Capture the cell that displays the provided text and extract its [x, y] central coordinate. 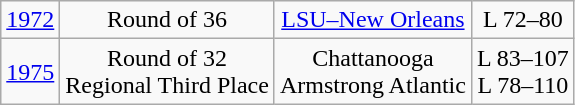
L 72–80 [522, 20]
Round of 32Regional Third Place [168, 72]
Round of 36 [168, 20]
LSU–New Orleans [372, 20]
L 83–107L 78–110 [522, 72]
ChattanoogaArmstrong Atlantic [372, 72]
1972 [30, 20]
1975 [30, 72]
